Find where the given text appears and provide that cell's center as (X, Y) coordinate. 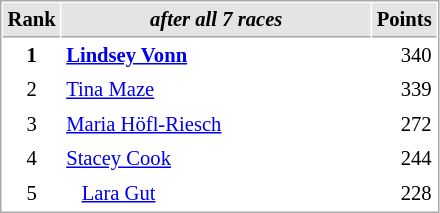
272 (404, 124)
2 (32, 90)
3 (32, 124)
244 (404, 158)
Rank (32, 20)
340 (404, 56)
4 (32, 158)
Maria Höfl-Riesch (216, 124)
Lara Gut (216, 194)
339 (404, 90)
Points (404, 20)
228 (404, 194)
5 (32, 194)
after all 7 races (216, 20)
Stacey Cook (216, 158)
Lindsey Vonn (216, 56)
Tina Maze (216, 90)
1 (32, 56)
